Extract the [x, y] coordinate from the center of the cell holding the provided text.  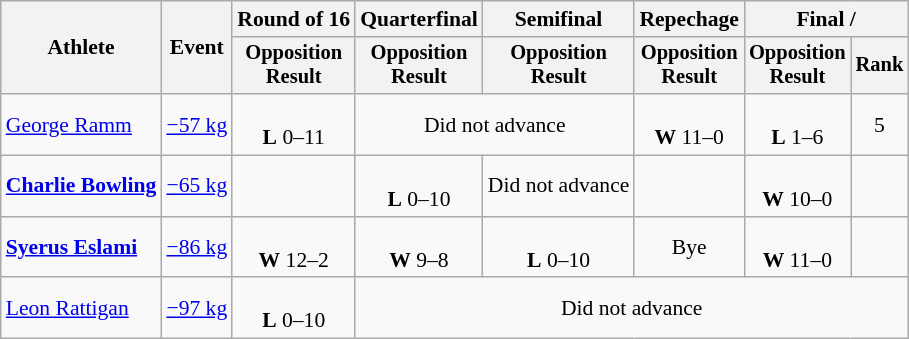
Bye [689, 248]
W 10–0 [798, 186]
W 12–2 [294, 248]
5 [880, 124]
Semifinal [559, 19]
Syerus Eslami [82, 248]
Event [196, 48]
L 0–11 [294, 124]
Repechage [689, 19]
Athlete [82, 48]
−86 kg [196, 248]
Rank [880, 66]
L 1–6 [798, 124]
−97 kg [196, 308]
−57 kg [196, 124]
Final / [826, 19]
Round of 16 [294, 19]
W 9–8 [419, 248]
George Ramm [82, 124]
Charlie Bowling [82, 186]
Quarterfinal [419, 19]
Leon Rattigan [82, 308]
−65 kg [196, 186]
